Return [x, y] of the center of cell containing provided text 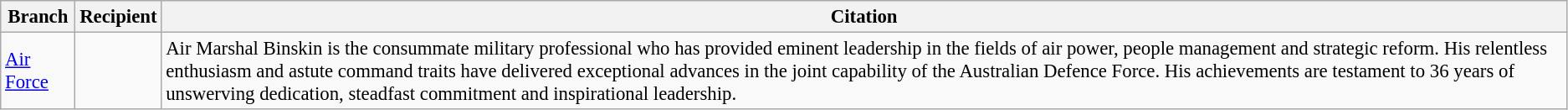
Branch [38, 17]
Air Force [38, 71]
Recipient [119, 17]
Citation [864, 17]
